Extract the (x, y) coordinate from the center of the cell holding the provided text.  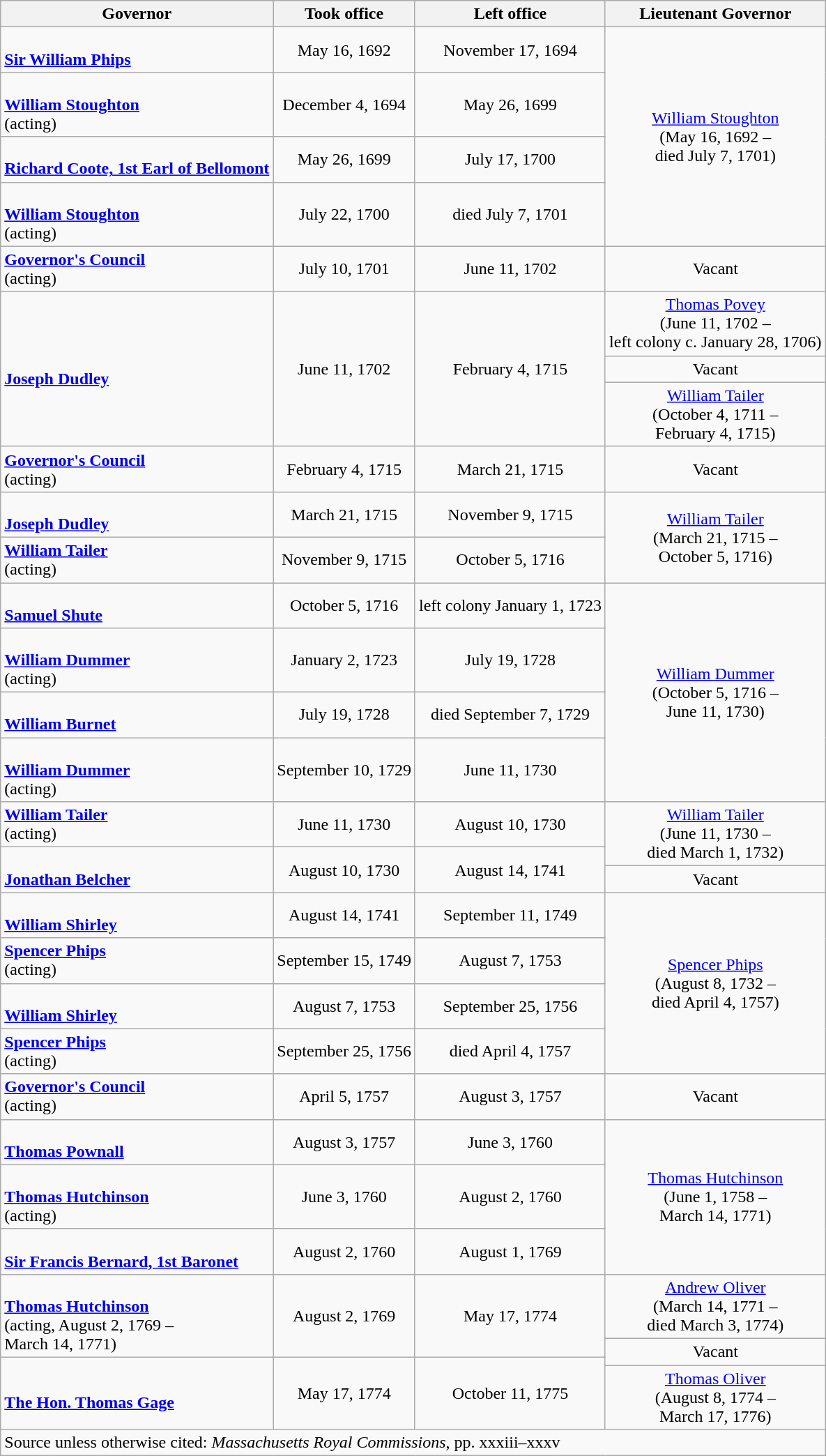
Left office (510, 14)
William Tailer(March 21, 1715 –October 5, 1716) (715, 537)
Spencer Phips(August 8, 1732 –died April 4, 1757) (715, 983)
Thomas Pownall (137, 1142)
Andrew Oliver(March 14, 1771 –died March 3, 1774) (715, 1306)
September 15, 1749 (344, 961)
Governor (137, 14)
Took office (344, 14)
Richard Coote, 1st Earl of Bellomont (137, 159)
October 11, 1775 (510, 1393)
Jonathan Belcher (137, 870)
Sir Francis Bernard, 1st Baronet (137, 1251)
Lieutenant Governor (715, 14)
July 10, 1701 (344, 269)
November 17, 1694 (510, 50)
died July 7, 1701 (510, 214)
January 2, 1723 (344, 660)
September 11, 1749 (510, 915)
July 22, 1700 (344, 214)
Sir William Phips (137, 50)
Thomas Hutchinson(acting) (137, 1197)
died April 4, 1757 (510, 1052)
left colony January 1, 1723 (510, 605)
Samuel Shute (137, 605)
August 1, 1769 (510, 1251)
died September 7, 1729 (510, 715)
September 10, 1729 (344, 770)
William Tailer(June 11, 1730 –died March 1, 1732) (715, 834)
Thomas Povey(June 11, 1702 –left colony c. January 28, 1706) (715, 324)
William Stoughton(May 16, 1692 –died July 7, 1701) (715, 137)
Thomas Hutchinson(June 1, 1758 –March 14, 1771) (715, 1197)
July 17, 1700 (510, 159)
Source unless otherwise cited: Massachusetts Royal Commissions, pp. xxxiii–xxxv (413, 1443)
August 2, 1769 (344, 1315)
Thomas Oliver(August 8, 1774 –March 17, 1776) (715, 1397)
William Dummer(October 5, 1716 –June 11, 1730) (715, 692)
William Burnet (137, 715)
Thomas Hutchinson(acting, August 2, 1769 –March 14, 1771) (137, 1315)
May 16, 1692 (344, 50)
December 4, 1694 (344, 105)
William Tailer(October 4, 1711 –February 4, 1715) (715, 414)
April 5, 1757 (344, 1096)
The Hon. Thomas Gage (137, 1393)
